Provide the (x, y) coordinate of the cell's center where the given text is located.  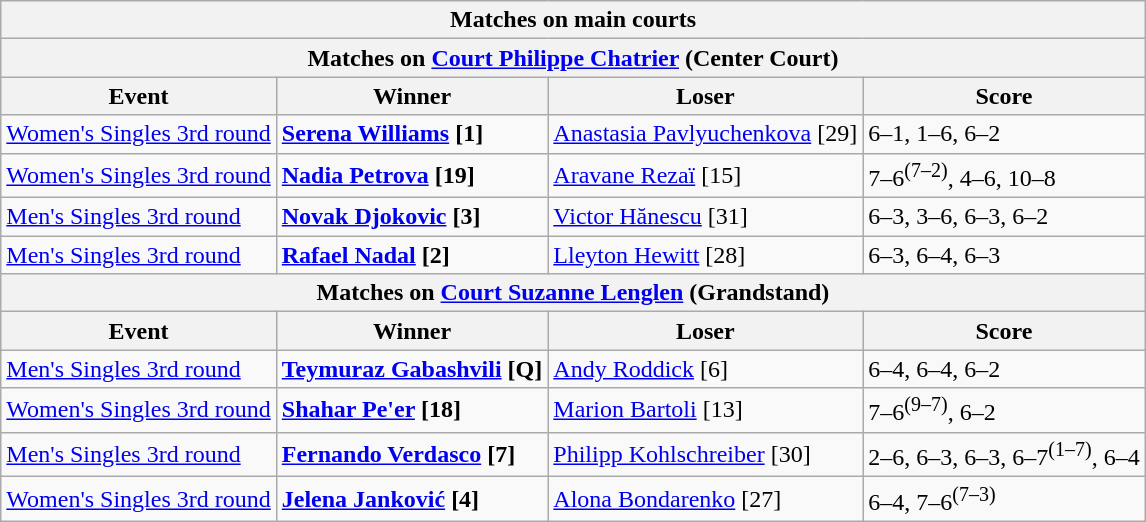
6–1, 1–6, 6–2 (1004, 134)
Serena Williams [1] (412, 134)
Shahar Pe'er [18] (412, 410)
2–6, 6–3, 6–3, 6–7(1–7), 6–4 (1004, 454)
Matches on Court Suzanne Lenglen (Grandstand) (573, 293)
Jelena Janković [4] (412, 500)
Lleyton Hewitt [28] (706, 255)
Alona Bondarenko [27] (706, 500)
7–6(7–2), 4–6, 10–8 (1004, 176)
7–6(9–7), 6–2 (1004, 410)
Teymuraz Gabashvili [Q] (412, 369)
Matches on Court Philippe Chatrier (Center Court) (573, 58)
Victor Hănescu [31] (706, 217)
Rafael Nadal [2] (412, 255)
Matches on main courts (573, 20)
Andy Roddick [6] (706, 369)
6–4, 6–4, 6–2 (1004, 369)
6–3, 3–6, 6–3, 6–2 (1004, 217)
Philipp Kohlschreiber [30] (706, 454)
Aravane Rezaï [15] (706, 176)
Marion Bartoli [13] (706, 410)
6–4, 7–6(7–3) (1004, 500)
Nadia Petrova [19] (412, 176)
6–3, 6–4, 6–3 (1004, 255)
Novak Djokovic [3] (412, 217)
Fernando Verdasco [7] (412, 454)
Anastasia Pavlyuchenkova [29] (706, 134)
